Find where the given text appears and provide that cell's center as (x, y) coordinate. 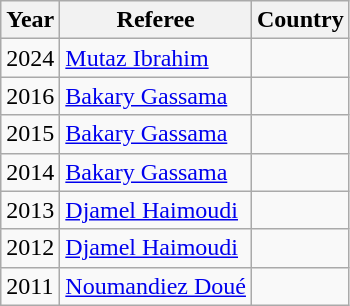
2024 (30, 58)
2014 (30, 172)
2015 (30, 134)
Noumandiez Doué (156, 286)
2011 (30, 286)
Country (300, 20)
Mutaz Ibrahim (156, 58)
Referee (156, 20)
Year (30, 20)
2013 (30, 210)
2012 (30, 248)
2016 (30, 96)
